Return the (X, Y) coordinate for the center point of the cell that contains the specified text.  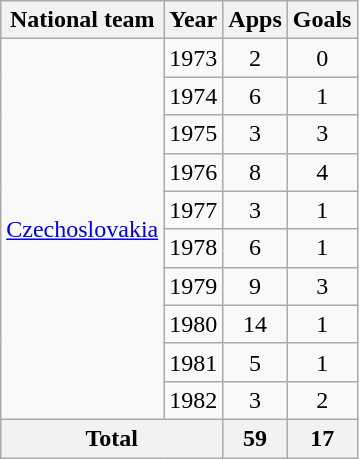
Apps (255, 20)
0 (322, 58)
1979 (194, 286)
1977 (194, 210)
1981 (194, 362)
1978 (194, 248)
1976 (194, 172)
1975 (194, 134)
17 (322, 438)
National team (82, 20)
9 (255, 286)
Year (194, 20)
8 (255, 172)
14 (255, 324)
5 (255, 362)
Czechoslovakia (82, 230)
1973 (194, 58)
1980 (194, 324)
59 (255, 438)
1974 (194, 96)
1982 (194, 400)
Total (112, 438)
4 (322, 172)
Goals (322, 20)
